Find where the given text appears and provide that cell's center as [X, Y] coordinate. 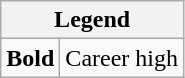
Legend [92, 20]
Bold [30, 58]
Career high [122, 58]
